Find where the given text appears and provide that cell's center as [X, Y] coordinate. 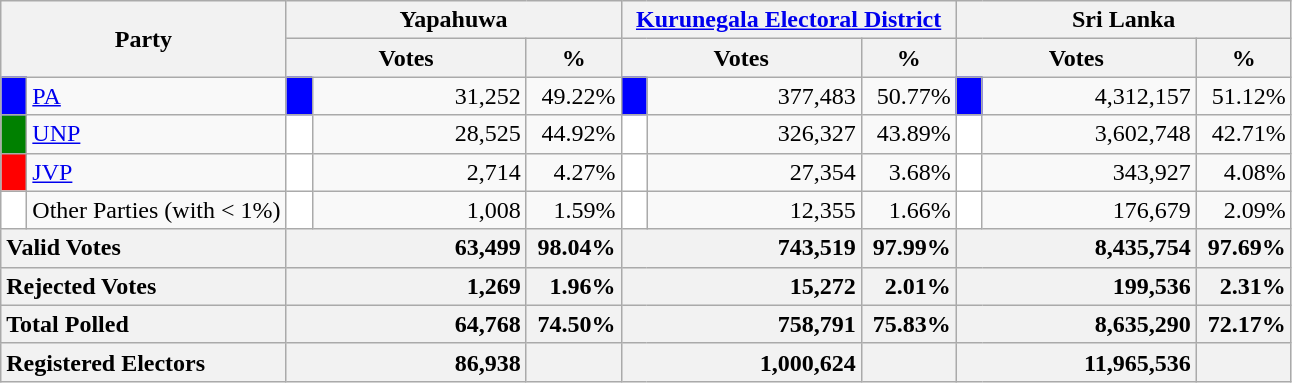
Party [144, 39]
Kurunegala Electoral District [788, 20]
1.66% [908, 210]
743,519 [741, 248]
28,525 [419, 134]
343,927 [1089, 172]
2.09% [1244, 210]
326,327 [754, 134]
Yapahuwa [454, 20]
15,272 [741, 286]
50.77% [908, 96]
2,714 [419, 172]
64,768 [406, 324]
Other Parties (with < 1%) [156, 210]
1,269 [406, 286]
86,938 [406, 362]
27,354 [754, 172]
Valid Votes [144, 248]
8,435,754 [1076, 248]
758,791 [741, 324]
12,355 [754, 210]
Rejected Votes [144, 286]
97.99% [908, 248]
3.68% [908, 172]
98.04% [574, 248]
Registered Electors [144, 362]
63,499 [406, 248]
2.31% [1244, 286]
2.01% [908, 286]
31,252 [419, 96]
44.92% [574, 134]
Sri Lanka [1124, 20]
199,536 [1076, 286]
42.71% [1244, 134]
74.50% [574, 324]
4.08% [1244, 172]
72.17% [1244, 324]
11,965,536 [1076, 362]
1.96% [574, 286]
3,602,748 [1089, 134]
PA [156, 96]
97.69% [1244, 248]
51.12% [1244, 96]
1,000,624 [741, 362]
49.22% [574, 96]
43.89% [908, 134]
1.59% [574, 210]
4.27% [574, 172]
4,312,157 [1089, 96]
1,008 [419, 210]
377,483 [754, 96]
JVP [156, 172]
Total Polled [144, 324]
176,679 [1089, 210]
UNP [156, 134]
75.83% [908, 324]
8,635,290 [1076, 324]
